Pinpoint the cell where the given text exists, returning its [x, y] midpoint coordinate. 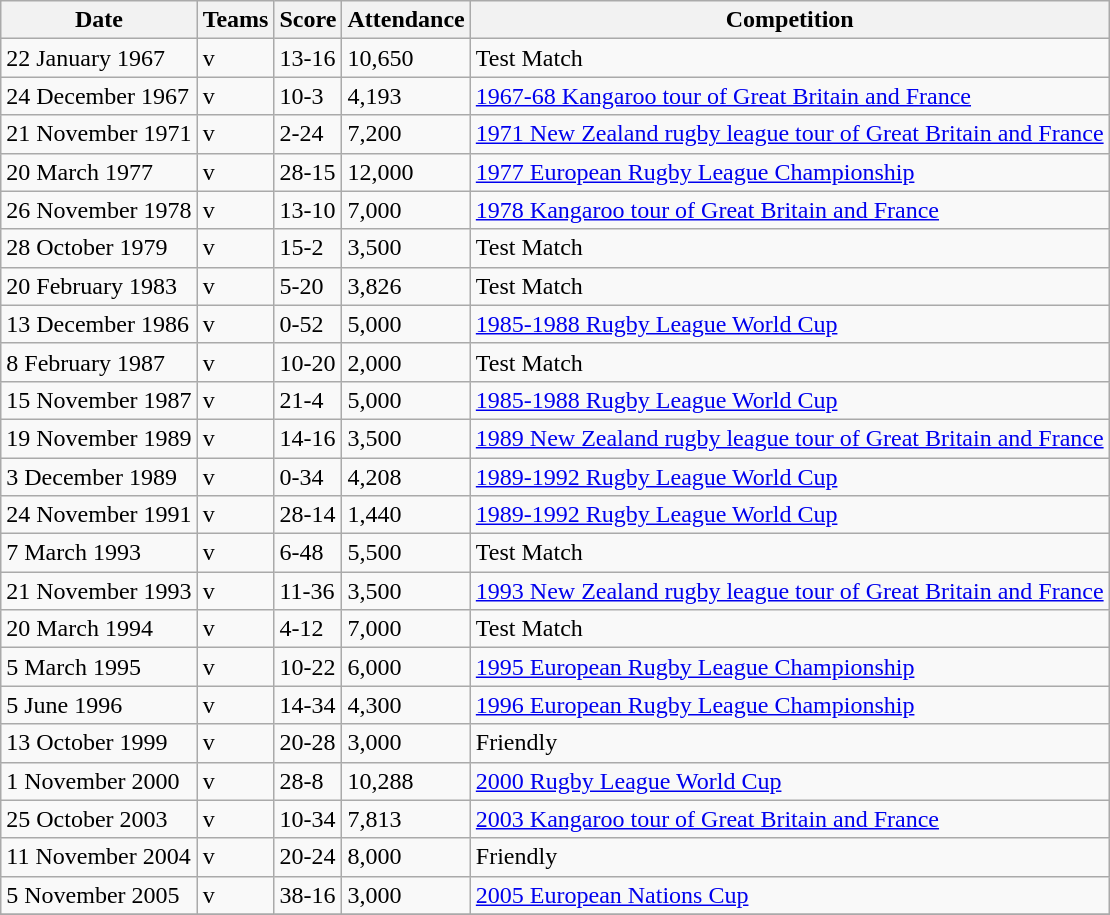
1 November 2000 [99, 781]
7,813 [406, 819]
10,650 [406, 58]
1971 New Zealand rugby league tour of Great Britain and France [790, 134]
Score [308, 20]
5,500 [406, 553]
38-16 [308, 895]
1989 New Zealand rugby league tour of Great Britain and France [790, 438]
10-3 [308, 96]
20 March 1977 [99, 172]
24 November 1991 [99, 515]
5 June 1996 [99, 705]
4,300 [406, 705]
14-16 [308, 438]
5 March 1995 [99, 667]
12,000 [406, 172]
10-22 [308, 667]
20 March 1994 [99, 629]
24 December 1967 [99, 96]
10-20 [308, 362]
22 January 1967 [99, 58]
21-4 [308, 400]
10,288 [406, 781]
11-36 [308, 591]
13 October 1999 [99, 743]
3 December 1989 [99, 477]
13-10 [308, 210]
20-24 [308, 857]
1996 European Rugby League Championship [790, 705]
28-8 [308, 781]
20 February 1983 [99, 286]
8 February 1987 [99, 362]
14-34 [308, 705]
10-34 [308, 819]
Teams [236, 20]
20-28 [308, 743]
1978 Kangaroo tour of Great Britain and France [790, 210]
28 October 1979 [99, 248]
1993 New Zealand rugby league tour of Great Britain and France [790, 591]
2005 European Nations Cup [790, 895]
2000 Rugby League World Cup [790, 781]
6,000 [406, 667]
3,826 [406, 286]
4,193 [406, 96]
0-52 [308, 324]
1,440 [406, 515]
1995 European Rugby League Championship [790, 667]
7 March 1993 [99, 553]
0-34 [308, 477]
11 November 2004 [99, 857]
19 November 1989 [99, 438]
13 December 1986 [99, 324]
8,000 [406, 857]
Attendance [406, 20]
15 November 1987 [99, 400]
5 November 2005 [99, 895]
26 November 1978 [99, 210]
2003 Kangaroo tour of Great Britain and France [790, 819]
4-12 [308, 629]
2-24 [308, 134]
21 November 1993 [99, 591]
28-15 [308, 172]
28-14 [308, 515]
1967-68 Kangaroo tour of Great Britain and France [790, 96]
Date [99, 20]
7,200 [406, 134]
21 November 1971 [99, 134]
5-20 [308, 286]
6-48 [308, 553]
1977 European Rugby League Championship [790, 172]
15-2 [308, 248]
Competition [790, 20]
4,208 [406, 477]
2,000 [406, 362]
13-16 [308, 58]
25 October 2003 [99, 819]
